Identify which cell holds the provided text, then report its [x, y] central coordinate. 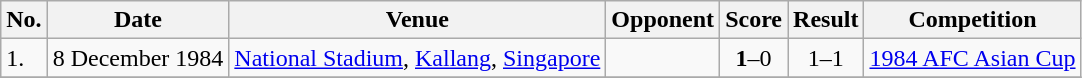
1–1 [826, 58]
Result [826, 20]
Venue [418, 20]
8 December 1984 [138, 58]
Date [138, 20]
Opponent [663, 20]
No. [24, 20]
Score [754, 20]
1984 AFC Asian Cup [972, 58]
Competition [972, 20]
1. [24, 58]
1–0 [754, 58]
National Stadium, Kallang, Singapore [418, 58]
